Detect which cell encompasses the target text, then output its [x, y] center coordinate. 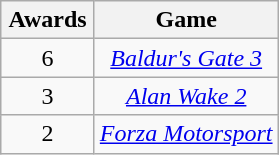
Forza Motorsport [186, 134]
Awards [48, 20]
3 [48, 96]
Game [186, 20]
Baldur's Gate 3 [186, 58]
2 [48, 134]
Alan Wake 2 [186, 96]
6 [48, 58]
